Search for the cell housing the specified text and yield its (X, Y) center coordinate. 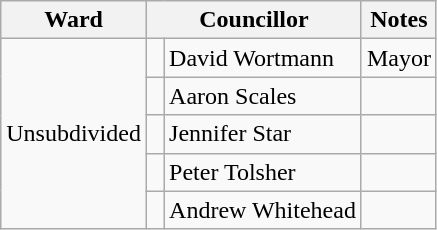
Councillor (254, 20)
Aaron Scales (263, 96)
Mayor (398, 58)
Peter Tolsher (263, 172)
David Wortmann (263, 58)
Unsubdivided (74, 134)
Ward (74, 20)
Jennifer Star (263, 134)
Andrew Whitehead (263, 210)
Notes (398, 20)
